Identify which cell holds the provided text, then report its (x, y) central coordinate. 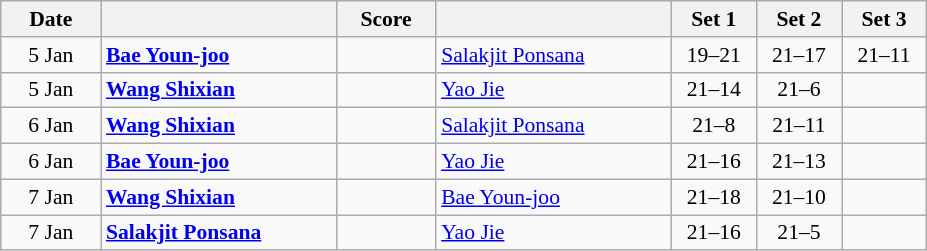
21–17 (798, 55)
Score (386, 19)
Set 2 (798, 19)
21–18 (714, 197)
Date (51, 19)
21–8 (714, 126)
Set 3 (884, 19)
21–13 (798, 162)
21–5 (798, 233)
21–10 (798, 197)
19–21 (714, 55)
21–14 (714, 90)
Set 1 (714, 19)
21–6 (798, 90)
